Find where the given text appears and provide that cell's center as (X, Y) coordinate. 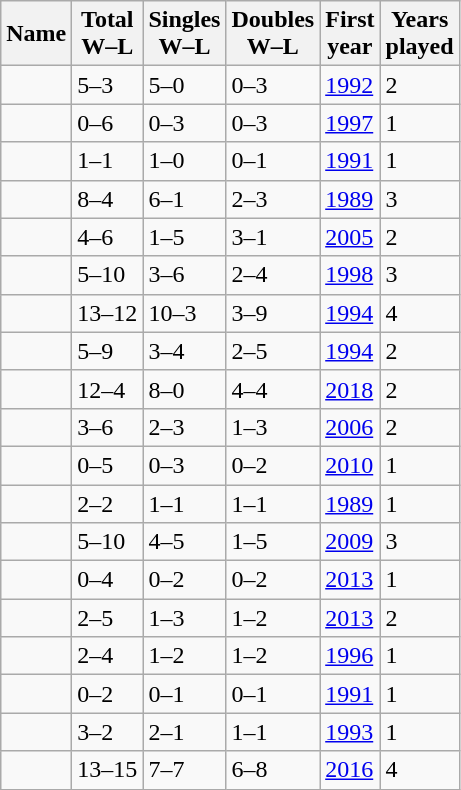
0–5 (108, 465)
5–3 (108, 85)
2–1 (184, 732)
1996 (350, 656)
1993 (350, 732)
4–6 (108, 237)
1998 (350, 275)
Doubles W–L (273, 34)
8–0 (184, 389)
Years played (420, 34)
5–0 (184, 85)
7–7 (184, 770)
0–4 (108, 580)
1–0 (184, 161)
0–6 (108, 123)
3–2 (108, 732)
2005 (350, 237)
2009 (350, 542)
2006 (350, 427)
4–4 (273, 389)
13–15 (108, 770)
3–4 (184, 351)
Singles W–L (184, 34)
12–4 (108, 389)
8–4 (108, 199)
2016 (350, 770)
5–9 (108, 351)
6–1 (184, 199)
3–9 (273, 313)
Total W–L (108, 34)
2010 (350, 465)
10–3 (184, 313)
First year (350, 34)
1992 (350, 85)
3–1 (273, 237)
Name (36, 34)
2018 (350, 389)
2–2 (108, 503)
4–5 (184, 542)
1997 (350, 123)
13–12 (108, 313)
6–8 (273, 770)
